Scan for the cell matching the given text and deliver its [x, y] coordinate at center. 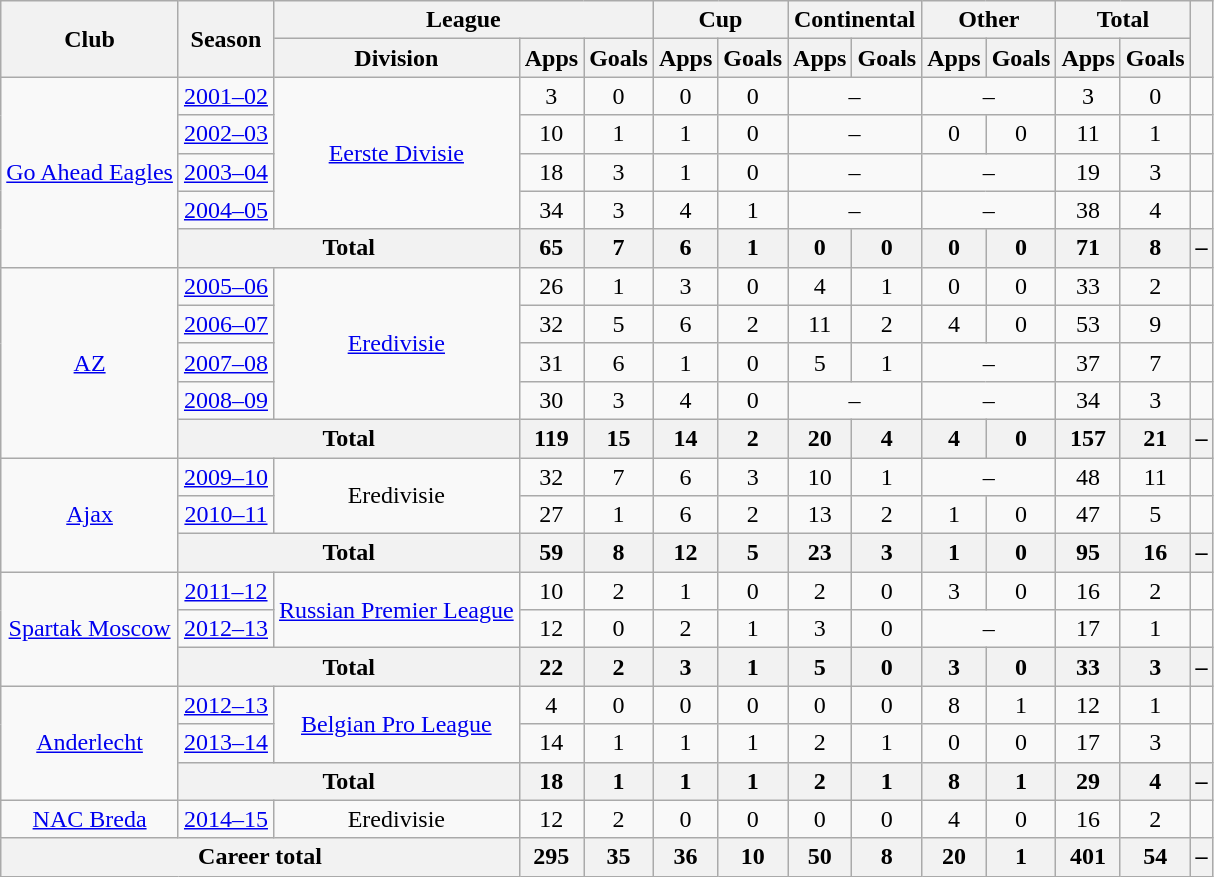
Belgian Pro League [396, 724]
95 [1088, 553]
Spartak Moscow [90, 629]
2014–15 [226, 819]
38 [1088, 210]
15 [619, 438]
30 [551, 400]
53 [1088, 324]
Season [226, 39]
Other [989, 20]
9 [1155, 324]
19 [1088, 172]
65 [551, 248]
157 [1088, 438]
22 [551, 667]
Cup [720, 20]
54 [1155, 857]
71 [1088, 248]
59 [551, 553]
48 [1088, 477]
Eerste Divisie [396, 153]
119 [551, 438]
Continental [855, 20]
Russian Premier League [396, 610]
Ajax [90, 515]
47 [1088, 515]
Club [90, 39]
Go Ahead Eagles [90, 172]
2011–12 [226, 591]
31 [551, 362]
2007–08 [226, 362]
26 [551, 286]
Division [396, 58]
2004–05 [226, 210]
35 [619, 857]
Anderlecht [90, 743]
2001–02 [226, 96]
2003–04 [226, 172]
2008–09 [226, 400]
2002–03 [226, 134]
27 [551, 515]
NAC Breda [90, 819]
36 [685, 857]
Career total [260, 857]
2005–06 [226, 286]
2009–10 [226, 477]
2006–07 [226, 324]
21 [1155, 438]
2013–14 [226, 743]
37 [1088, 362]
401 [1088, 857]
AZ [90, 362]
29 [1088, 781]
2010–11 [226, 515]
23 [820, 553]
13 [820, 515]
50 [820, 857]
295 [551, 857]
League [463, 20]
